From the cell containing the given text, extract its center point as (x, y) coordinate. 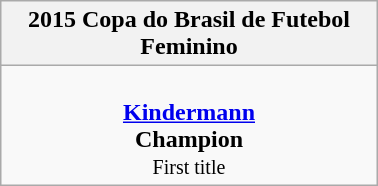
KindermannChampionFirst title (189, 126)
2015 Copa do Brasil de Futebol Feminino (189, 34)
